Output the [X, Y] coordinate of the center of the cell containing the given text.  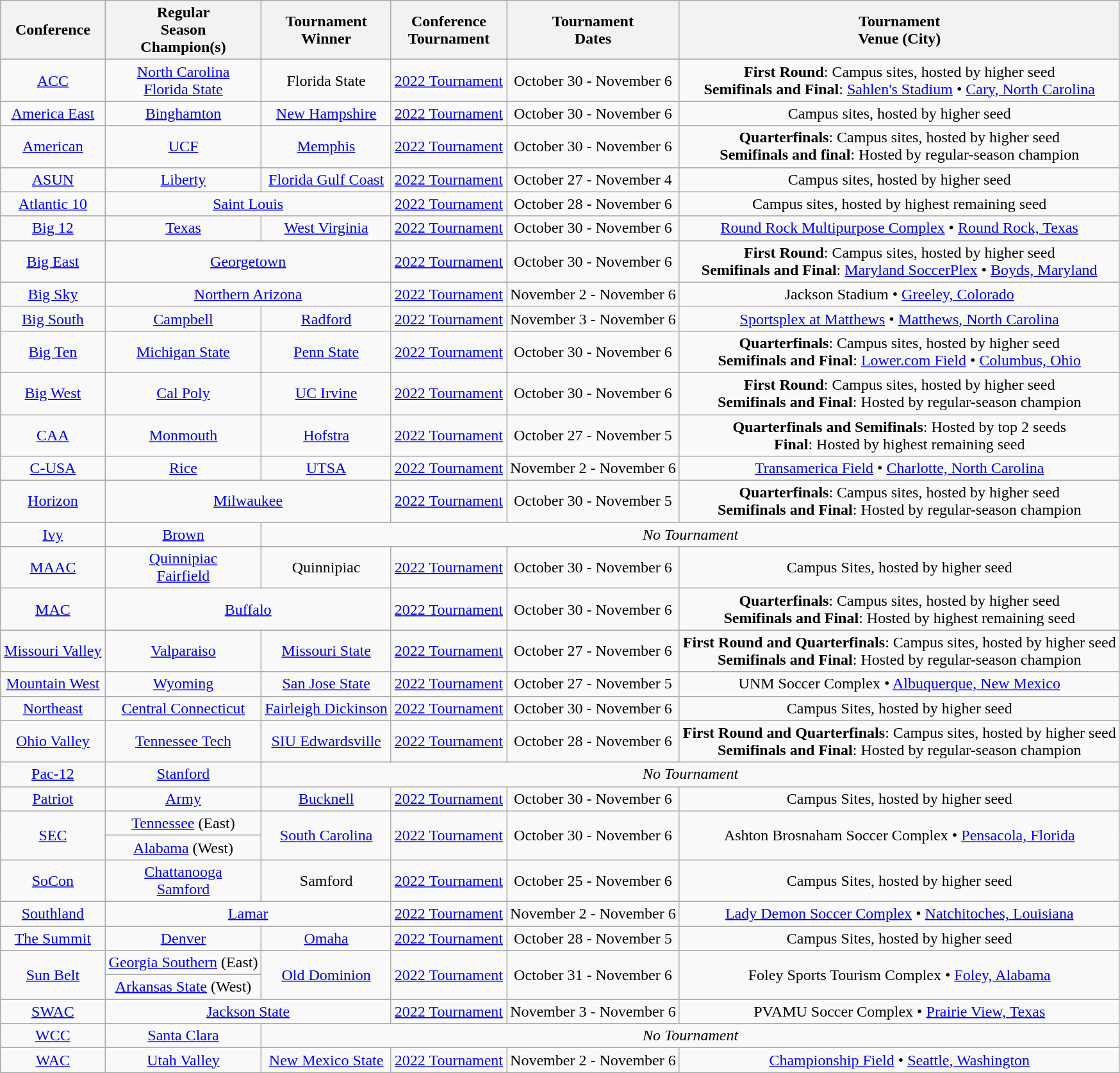
Stanford [183, 774]
The Summit [53, 938]
Big Ten [53, 351]
Quarterfinals: Campus sites, hosted by higher seedSemifinals and Final: Lower.com Field • Columbus, Ohio [900, 351]
West Virginia [326, 228]
SEC [53, 835]
PVAMU Soccer Complex • Prairie View, Texas [900, 1011]
America East [53, 113]
ASUN [53, 179]
Championship Field • Seattle, Washington [900, 1060]
Arkansas State (West) [183, 987]
TournamentDates [593, 30]
New Mexico State [326, 1060]
Southland [53, 913]
New Hampshire [326, 113]
WCC [53, 1036]
Big South [53, 319]
Buffalo [248, 609]
First Round: Campus sites, hosted by higher seedSemifinals and Final: Hosted by regular-season champion [900, 394]
Campus sites, hosted by highest remaining seed [900, 204]
Binghamton [183, 113]
Jackson Stadium • Greeley, Colorado [900, 294]
SWAC [53, 1011]
Radford [326, 319]
ChattanoogaSamford [183, 881]
Sun Belt [53, 975]
Regular Season Champion(s) [183, 30]
Rice [183, 469]
C-USA [53, 469]
Quarterfinals: Campus sites, hosted by higher seedSemifinals and Final: Hosted by highest remaining seed [900, 609]
Jackson State [248, 1011]
Santa Clara [183, 1036]
Pac-12 [53, 774]
Tournament Winner [326, 30]
Army [183, 799]
Fairleigh Dickinson [326, 708]
Brown [183, 535]
October 25 - November 6 [593, 881]
ACC [53, 81]
CAA [53, 435]
Ashton Brosnaham Soccer Complex • Pensacola, Florida [900, 835]
Round Rock Multipurpose Complex • Round Rock, Texas [900, 228]
Big East [53, 262]
Big 12 [53, 228]
Milwaukee [248, 501]
SIU Edwardsville [326, 741]
Atlantic 10 [53, 204]
Mountain West [53, 684]
Georgetown [248, 262]
SoCon [53, 881]
QuinnipiacFairfield [183, 568]
MAAC [53, 568]
Central Connecticut [183, 708]
Tennessee Tech [183, 741]
Penn State [326, 351]
Texas [183, 228]
Utah Valley [183, 1060]
Hofstra [326, 435]
Denver [183, 938]
Ohio Valley [53, 741]
Quarterfinals: Campus sites, hosted by higher seedSemifinals and Final: Hosted by regular-season champion [900, 501]
UNM Soccer Complex • Albuquerque, New Mexico [900, 684]
Alabama (West) [183, 847]
Omaha [326, 938]
UTSA [326, 469]
Valparaiso [183, 651]
Missouri Valley [53, 651]
First Round: Campus sites, hosted by higher seedSemifinals and Final: Maryland SoccerPlex • Boyds, Maryland [900, 262]
Monmouth [183, 435]
Michigan State [183, 351]
October 31 - November 6 [593, 975]
October 27 - November 6 [593, 651]
WAC [53, 1060]
Campbell [183, 319]
Old Dominion [326, 975]
Transamerica Field • Charlotte, North Carolina [900, 469]
Wyoming [183, 684]
Florida State [326, 81]
Northeast [53, 708]
Lady Demon Soccer Complex • Natchitoches, Louisiana [900, 913]
Tournament Venue (City) [900, 30]
Bucknell [326, 799]
Cal Poly [183, 394]
Saint Louis [248, 204]
First Round: Campus sites, hosted by higher seedSemifinals and Final: Sahlen's Stadium • Cary, North Carolina [900, 81]
Samford [326, 881]
South Carolina [326, 835]
Tennessee (East) [183, 823]
Lamar [248, 913]
UC Irvine [326, 394]
Liberty [183, 179]
Quarterfinals: Campus sites, hosted by higher seedSemifinals and final: Hosted by regular-season champion [900, 146]
North CarolinaFlorida State [183, 81]
Big West [53, 394]
Foley Sports Tourism Complex • Foley, Alabama [900, 975]
San Jose State [326, 684]
Quarterfinals and Semifinals: Hosted by top 2 seedsFinal: Hosted by highest remaining seed [900, 435]
Patriot [53, 799]
Florida Gulf Coast [326, 179]
UCF [183, 146]
Horizon [53, 501]
Conference [53, 30]
October 27 - November 4 [593, 179]
Big Sky [53, 294]
American [53, 146]
October 30 - November 5 [593, 501]
Missouri State [326, 651]
Ivy [53, 535]
Quinnipiac [326, 568]
Georgia Southern (East) [183, 963]
Northern Arizona [248, 294]
Conference Tournament [449, 30]
October 28 - November 5 [593, 938]
Memphis [326, 146]
Sportsplex at Matthews • Matthews, North Carolina [900, 319]
MAC [53, 609]
